Scan for the cell matching the given text and deliver its (X, Y) coordinate at center. 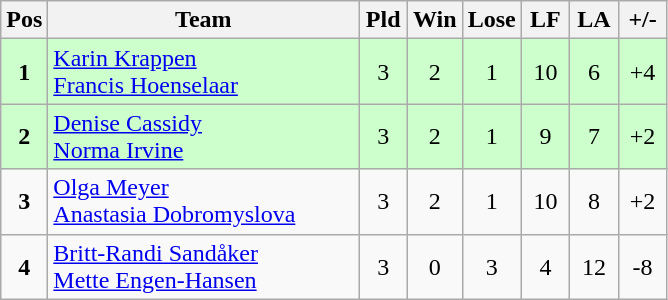
Olga Meyer Anastasia Dobromyslova (204, 202)
7 (594, 136)
+4 (642, 72)
LF (546, 20)
Pos (24, 20)
LA (594, 20)
0 (434, 266)
Lose (492, 20)
+/- (642, 20)
Win (434, 20)
Karin Krappen Francis Hoenselaar (204, 72)
-8 (642, 266)
12 (594, 266)
8 (594, 202)
Denise Cassidy Norma Irvine (204, 136)
Pld (384, 20)
9 (546, 136)
6 (594, 72)
Britt-Randi Sandåker Mette Engen-Hansen (204, 266)
Team (204, 20)
